Search for the cell housing the specified text and yield its [x, y] center coordinate. 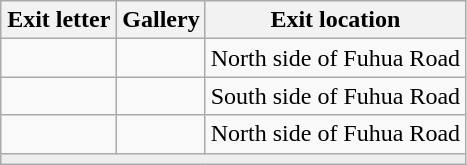
Exit letter [59, 20]
Gallery [161, 20]
South side of Fuhua Road [335, 96]
Exit location [335, 20]
